Scan for the cell matching the given text and deliver its [X, Y] coordinate at center. 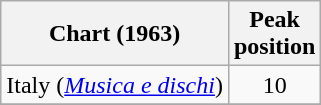
10 [274, 85]
Peakposition [274, 34]
Chart (1963) [115, 34]
Italy (Musica e dischi) [115, 85]
